Return the [X, Y] coordinate for the center point of the cell that contains the specified text.  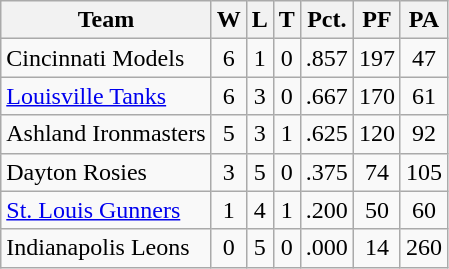
Louisville Tanks [106, 96]
170 [376, 96]
.000 [326, 248]
.667 [326, 96]
47 [424, 58]
Indianapolis Leons [106, 248]
60 [424, 210]
St. Louis Gunners [106, 210]
PA [424, 20]
260 [424, 248]
Dayton Rosies [106, 172]
L [260, 20]
92 [424, 134]
50 [376, 210]
PF [376, 20]
Ashland Ironmasters [106, 134]
4 [260, 210]
.375 [326, 172]
W [228, 20]
197 [376, 58]
74 [376, 172]
.625 [326, 134]
Team [106, 20]
.857 [326, 58]
105 [424, 172]
Cincinnati Models [106, 58]
T [286, 20]
61 [424, 96]
120 [376, 134]
14 [376, 248]
.200 [326, 210]
Pct. [326, 20]
